Determine the (X, Y) coordinate at the center of the cell enclosing the given text.  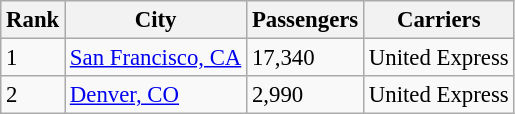
1 (33, 58)
17,340 (306, 58)
2,990 (306, 95)
Passengers (306, 20)
2 (33, 95)
San Francisco, CA (156, 58)
City (156, 20)
Rank (33, 20)
Denver, CO (156, 95)
Carriers (439, 20)
